Output the (X, Y) coordinate of the center of the cell containing the given text.  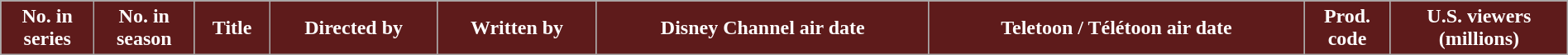
No. inseries (48, 28)
No. inseason (144, 28)
Directed by (354, 28)
U.S. viewers(millions) (1479, 28)
Prod.code (1348, 28)
Teletoon / Télétoon air date (1116, 28)
Title (232, 28)
Disney Channel air date (762, 28)
Written by (517, 28)
